Determine the [X, Y] coordinate at the center of the cell enclosing the given text.  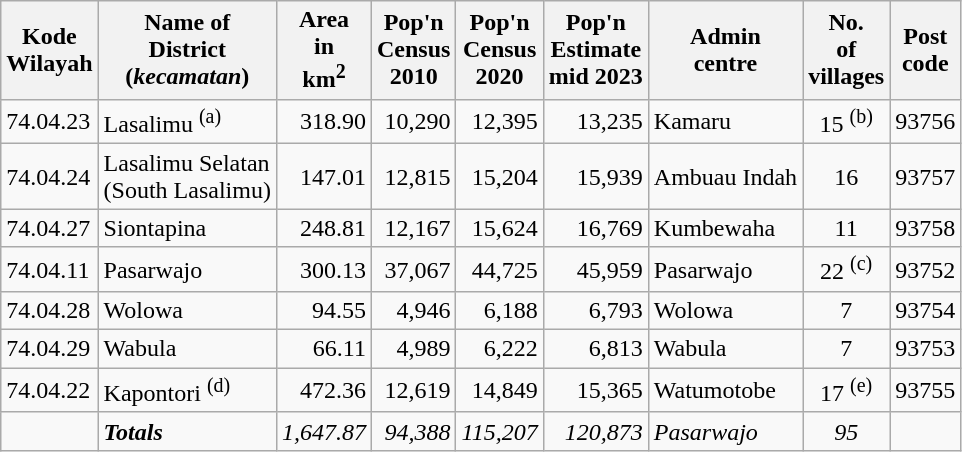
Postcode [926, 50]
Siontapina [187, 228]
37,067 [414, 270]
Lasalimu (a) [187, 122]
12,619 [414, 390]
318.90 [324, 122]
6,188 [500, 311]
74.04.24 [50, 176]
147.01 [324, 176]
Watumotobe [725, 390]
Lasalimu Selatan (South Lasalimu) [187, 176]
300.13 [324, 270]
Pop'nCensus 2020 [500, 50]
115,207 [500, 431]
1,647.87 [324, 431]
Name ofDistrict(kecamatan) [187, 50]
94.55 [324, 311]
93752 [926, 270]
93755 [926, 390]
12,395 [500, 122]
Admincentre [725, 50]
No. ofvillages [846, 50]
45,959 [596, 270]
74.04.29 [50, 349]
22 (c) [846, 270]
74.04.28 [50, 311]
4,989 [414, 349]
13,235 [596, 122]
93754 [926, 311]
15,204 [500, 176]
6,813 [596, 349]
93758 [926, 228]
12,815 [414, 176]
Kumbewaha [725, 228]
472.36 [324, 390]
16,769 [596, 228]
15,939 [596, 176]
120,873 [596, 431]
15 (b) [846, 122]
Pop'nEstimatemid 2023 [596, 50]
14,849 [500, 390]
6,793 [596, 311]
16 [846, 176]
17 (e) [846, 390]
Area in km2 [324, 50]
94,388 [414, 431]
Ambuau Indah [725, 176]
44,725 [500, 270]
6,222 [500, 349]
93756 [926, 122]
74.04.11 [50, 270]
93753 [926, 349]
248.81 [324, 228]
4,946 [414, 311]
Kamaru [725, 122]
Kapontori (d) [187, 390]
15,365 [596, 390]
15,624 [500, 228]
Totals [187, 431]
Pop'nCensus2010 [414, 50]
66.11 [324, 349]
93757 [926, 176]
11 [846, 228]
74.04.22 [50, 390]
74.04.23 [50, 122]
74.04.27 [50, 228]
95 [846, 431]
Kode Wilayah [50, 50]
12,167 [414, 228]
10,290 [414, 122]
